Return the (x, y) coordinate for the center point of the cell that contains the specified text.  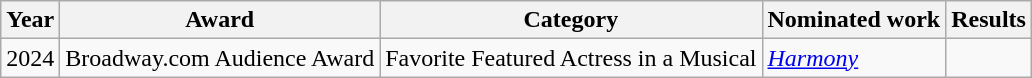
2024 (30, 58)
Category (571, 20)
Results (989, 20)
Award (220, 20)
Harmony (854, 58)
Year (30, 20)
Nominated work (854, 20)
Favorite Featured Actress in a Musical (571, 58)
Broadway.com Audience Award (220, 58)
